Pinpoint the cell where the given text exists, returning its [x, y] midpoint coordinate. 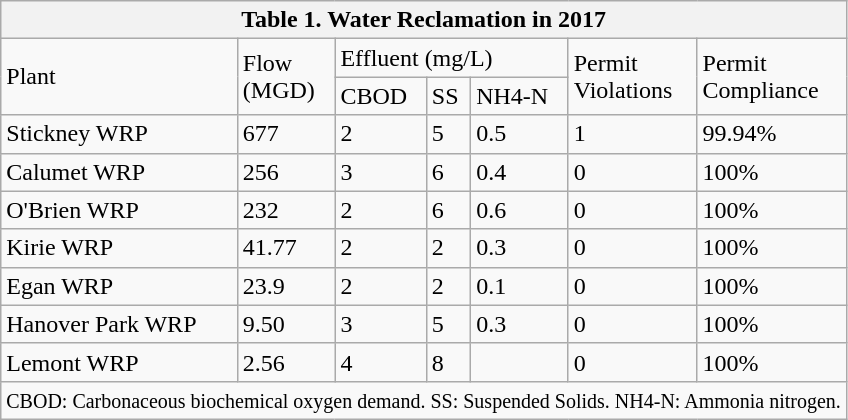
99.94% [772, 134]
Kirie WRP [120, 248]
Lemont WRP [120, 362]
256 [286, 172]
Hanover Park WRP [120, 324]
NH4-N [520, 96]
Stickney WRP [120, 134]
0.4 [520, 172]
41.77 [286, 248]
CBOD: Carbonaceous biochemical oxygen demand. SS: Suspended Solids. NH4-N: Ammonia nitrogen. [424, 400]
2.56 [286, 362]
0.1 [520, 286]
9.50 [286, 324]
PermitViolations [632, 77]
Plant [120, 77]
CBOD [380, 96]
4 [380, 362]
Egan WRP [120, 286]
0.5 [520, 134]
Effluent (mg/L) [452, 58]
PermitCompliance [772, 77]
232 [286, 210]
Calumet WRP [120, 172]
8 [448, 362]
677 [286, 134]
0.6 [520, 210]
Table 1. Water Reclamation in 2017 [424, 20]
23.9 [286, 286]
1 [632, 134]
SS [448, 96]
Flow(MGD) [286, 77]
O'Brien WRP [120, 210]
